For the text-containing cell, return its midpoint in [X, Y] coordinate format. 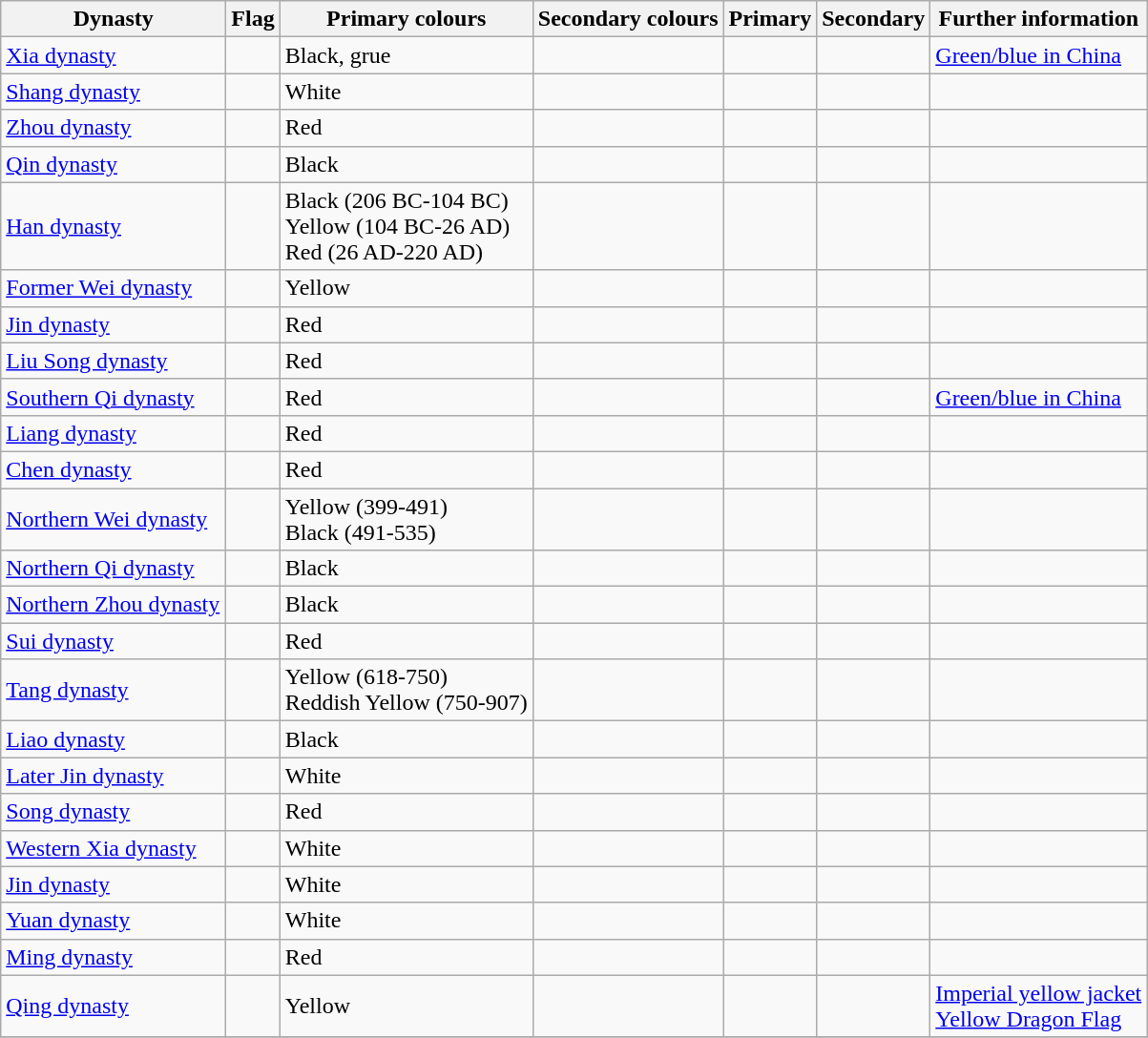
Sui dynasty [114, 641]
Chen dynasty [114, 469]
Shang dynasty [114, 92]
Secondary [874, 19]
Southern Qi dynasty [114, 397]
Further information [1038, 19]
Liang dynasty [114, 433]
Yellow (618-750)Reddish Yellow (750-907) [407, 691]
Black, grue [407, 55]
Liu Song dynasty [114, 361]
Primary colours [407, 19]
Northern Wei dynasty [114, 519]
Tang dynasty [114, 691]
Northern Qi dynasty [114, 569]
Zhou dynasty [114, 128]
Northern Zhou dynasty [114, 605]
Ming dynasty [114, 957]
Yellow (399-491)Black (491-535) [407, 519]
Secondary colours [628, 19]
Xia dynasty [114, 55]
Liao dynasty [114, 739]
Primary [770, 19]
Han dynasty [114, 226]
Flag [253, 19]
Former Wei dynasty [114, 288]
Dynasty [114, 19]
Black (206 BC-104 BC)Yellow (104 BC-26 AD)Red (26 AD-220 AD) [407, 226]
Imperial yellow jacketYellow Dragon Flag [1038, 1006]
Song dynasty [114, 812]
Qin dynasty [114, 164]
Western Xia dynasty [114, 848]
Qing dynasty [114, 1006]
Yuan dynasty [114, 921]
Later Jin dynasty [114, 776]
